Capture the cell that displays the provided text and extract its (x, y) central coordinate. 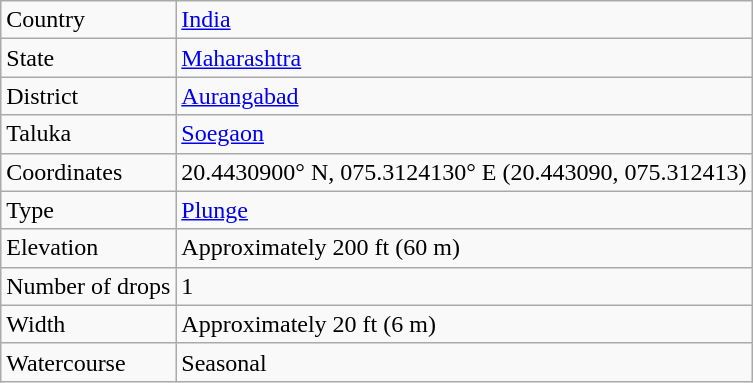
Width (88, 324)
Coordinates (88, 172)
Soegaon (464, 134)
Maharashtra (464, 58)
Watercourse (88, 362)
Plunge (464, 210)
India (464, 20)
State (88, 58)
1 (464, 286)
Aurangabad (464, 96)
Type (88, 210)
Approximately 20 ft (6 m) (464, 324)
20.4430900° N, 075.3124130° E (20.443090, 075.312413) (464, 172)
Seasonal (464, 362)
District (88, 96)
Approximately 200 ft (60 m) (464, 248)
Elevation (88, 248)
Country (88, 20)
Taluka (88, 134)
Number of drops (88, 286)
